Locate the cell with the specified text and output its (X, Y) center coordinate. 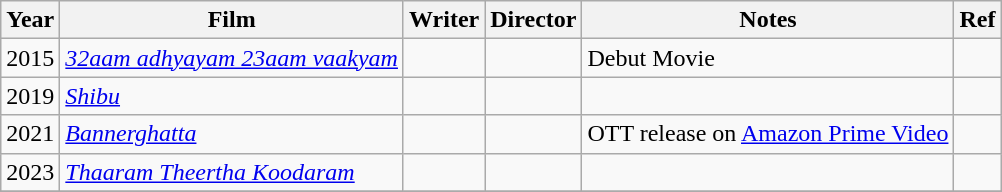
2021 (30, 134)
2015 (30, 58)
Director (534, 20)
32aam adhyayam 23aam vaakyam (232, 58)
Notes (768, 20)
Film (232, 20)
Thaaram Theertha Koodaram (232, 172)
Writer (444, 20)
Bannerghatta (232, 134)
Debut Movie (768, 58)
2019 (30, 96)
Year (30, 20)
Shibu (232, 96)
Ref (978, 20)
2023 (30, 172)
OTT release on Amazon Prime Video (768, 134)
